Extract the (x, y) coordinate from the center of the cell holding the provided text.  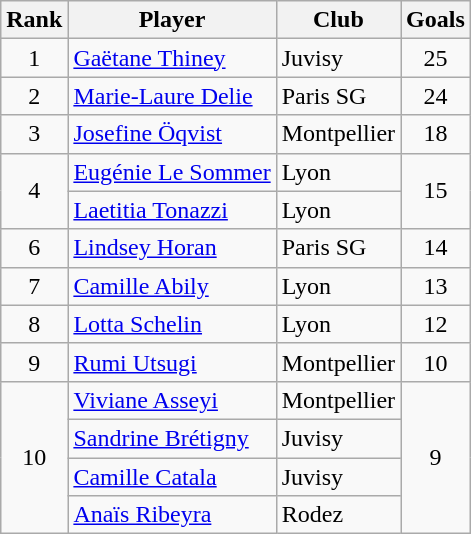
Lotta Schelin (172, 324)
Josefine Öqvist (172, 134)
14 (436, 248)
Gaëtane Thiney (172, 58)
1 (34, 58)
4 (34, 191)
Rodez (338, 515)
Marie-Laure Delie (172, 96)
2 (34, 96)
Sandrine Brétigny (172, 438)
Anaïs Ribeyra (172, 515)
Rank (34, 20)
12 (436, 324)
Goals (436, 20)
Viviane Asseyi (172, 400)
13 (436, 286)
18 (436, 134)
Club (338, 20)
Eugénie Le Sommer (172, 172)
Camille Catala (172, 477)
8 (34, 324)
15 (436, 191)
6 (34, 248)
24 (436, 96)
Camille Abily (172, 286)
Rumi Utsugi (172, 362)
Laetitia Tonazzi (172, 210)
3 (34, 134)
25 (436, 58)
Player (172, 20)
7 (34, 286)
Lindsey Horan (172, 248)
